Search for the cell housing the specified text and yield its [x, y] center coordinate. 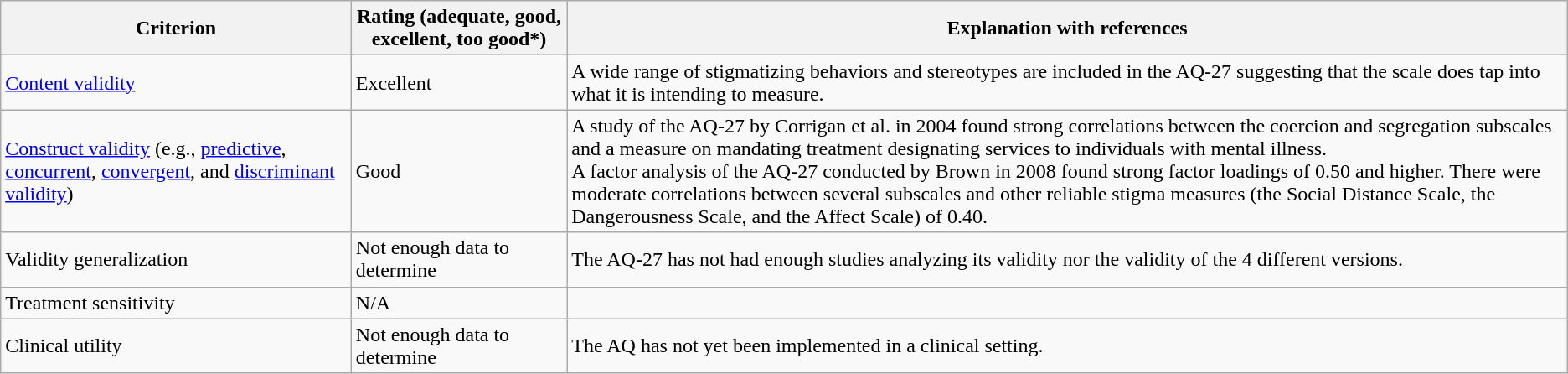
Content validity [176, 82]
Rating (adequate, good, excellent, too good*) [459, 29]
The AQ-27 has not had enough studies analyzing its validity nor the validity of the 4 different versions. [1067, 260]
Good [459, 171]
Criterion [176, 29]
Explanation with references [1067, 29]
Excellent [459, 82]
Construct validity (e.g., predictive, concurrent, convergent, and discriminant validity) [176, 171]
N/A [459, 303]
Clinical utility [176, 345]
Validity generalization [176, 260]
The AQ has not yet been implemented in a clinical setting. [1067, 345]
Treatment sensitivity [176, 303]
